Identify which cell holds the provided text, then report its [x, y] central coordinate. 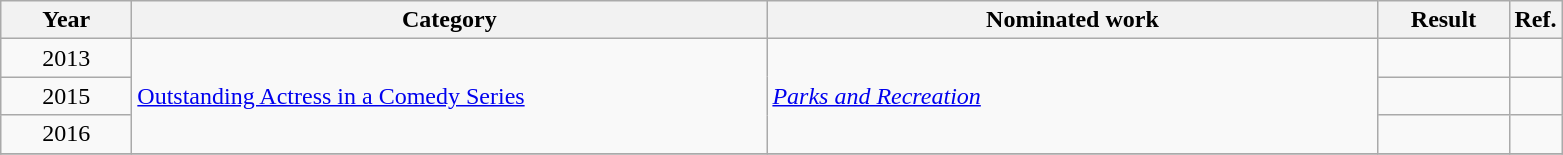
Category [450, 20]
Outstanding Actress in a Comedy Series [450, 96]
Parks and Recreation [1072, 96]
Nominated work [1072, 20]
Year [66, 20]
Result [1444, 20]
2013 [66, 58]
2015 [66, 96]
2016 [66, 134]
Ref. [1536, 20]
